Detect which cell encompasses the target text, then output its [x, y] center coordinate. 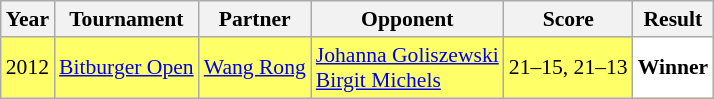
Opponent [408, 19]
21–15, 21–13 [568, 68]
2012 [28, 68]
Winner [674, 68]
Wang Rong [255, 68]
Tournament [126, 19]
Result [674, 19]
Score [568, 19]
Partner [255, 19]
Bitburger Open [126, 68]
Johanna Goliszewski Birgit Michels [408, 68]
Year [28, 19]
